Search for the cell housing the specified text and yield its [x, y] center coordinate. 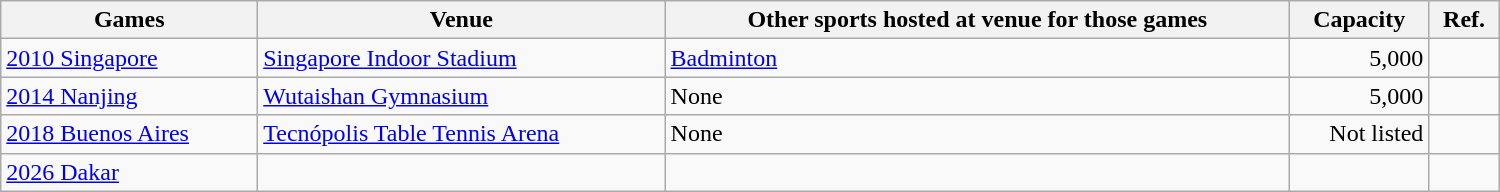
Venue [462, 20]
2026 Dakar [130, 172]
Singapore Indoor Stadium [462, 58]
Wutaishan Gymnasium [462, 96]
Ref. [1464, 20]
Capacity [1360, 20]
Tecnópolis Table Tennis Arena [462, 134]
Other sports hosted at venue for those games [977, 20]
Games [130, 20]
Badminton [977, 58]
2010 Singapore [130, 58]
Not listed [1360, 134]
2018 Buenos Aires [130, 134]
2014 Nanjing [130, 96]
